Detect which cell encompasses the target text, then output its (X, Y) center coordinate. 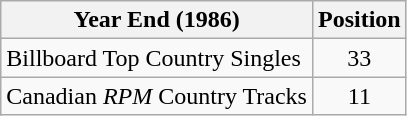
Position (359, 20)
Year End (1986) (157, 20)
Canadian RPM Country Tracks (157, 96)
33 (359, 58)
11 (359, 96)
Billboard Top Country Singles (157, 58)
